Capture the cell that displays the provided text and extract its (X, Y) central coordinate. 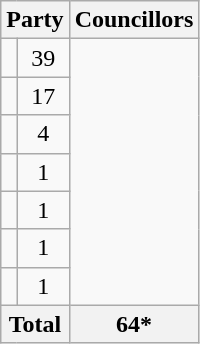
Total (35, 324)
39 (43, 58)
Party (35, 20)
64* (134, 324)
Councillors (134, 20)
17 (43, 96)
4 (43, 134)
